Search for the cell housing the specified text and yield its (X, Y) center coordinate. 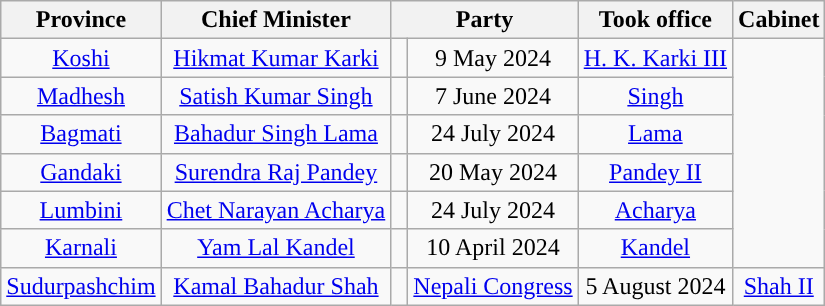
Nepali Congress (493, 286)
Lama (655, 134)
Surendra Raj Pandey (276, 172)
Acharya (655, 210)
Lumbini (81, 210)
Sudurpashchim (81, 286)
H. K. Karki III (655, 58)
Karnali (81, 248)
Took office (655, 20)
5 August 2024 (655, 286)
Madhesh (81, 96)
Bagmati (81, 134)
Kamal Bahadur Shah (276, 286)
Bahadur Singh Lama (276, 134)
Cabinet (779, 20)
10 April 2024 (493, 248)
Party (484, 20)
Shah II (779, 286)
Kandel (655, 248)
Pandey II (655, 172)
Chief Minister (276, 20)
Singh (655, 96)
Satish Kumar Singh (276, 96)
Koshi (81, 58)
20 May 2024 (493, 172)
Gandaki (81, 172)
7 June 2024 (493, 96)
9 May 2024 (493, 58)
Hikmat Kumar Karki (276, 58)
Yam Lal Kandel (276, 248)
Province (81, 20)
Chet Narayan Acharya (276, 210)
